Return [X, Y] of the center of cell containing provided text 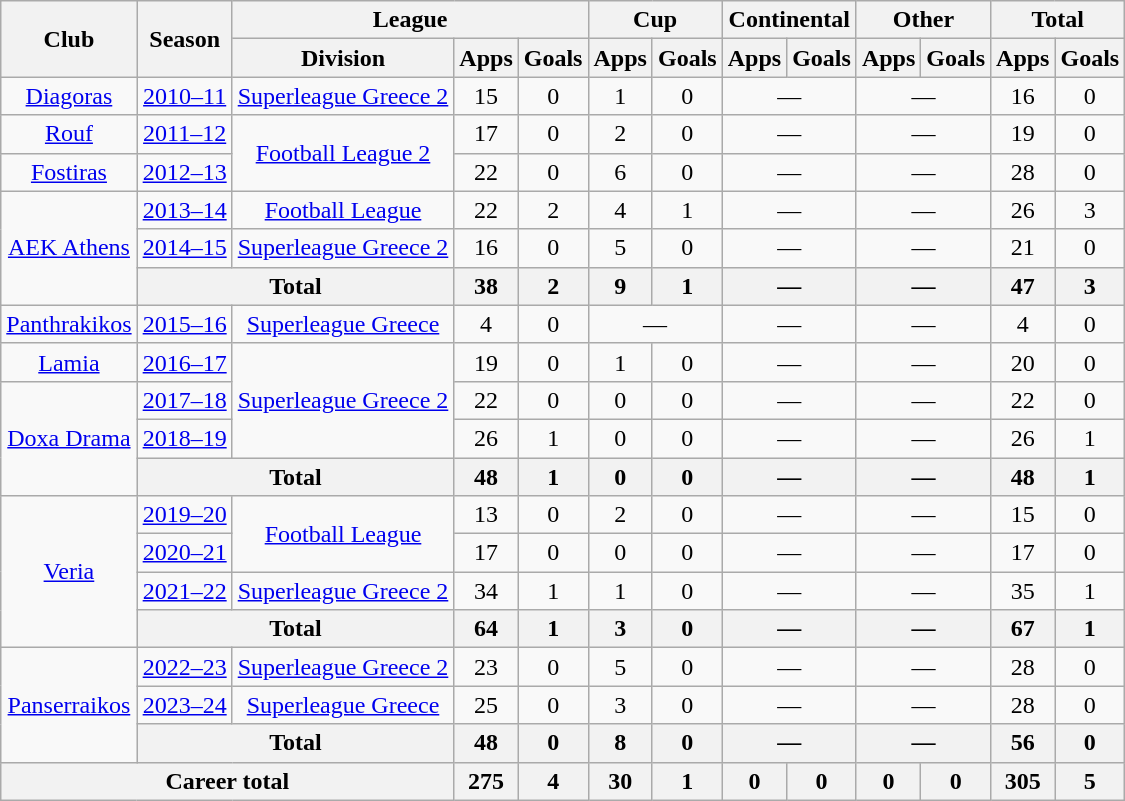
2010–11 [184, 96]
8 [620, 743]
2018–19 [184, 438]
2020–21 [184, 553]
Continental [789, 20]
23 [486, 667]
64 [486, 629]
Veria [69, 572]
47 [1023, 286]
2011–12 [184, 134]
2019–20 [184, 515]
305 [1023, 781]
56 [1023, 743]
Fostiras [69, 172]
Panserraikos [69, 705]
2017–18 [184, 400]
Season [184, 39]
Club [69, 39]
67 [1023, 629]
2014–15 [184, 248]
2023–24 [184, 705]
Cup [655, 20]
Lamia [69, 362]
Other [923, 20]
2021–22 [184, 591]
2013–14 [184, 210]
38 [486, 286]
Doxa Drama [69, 438]
275 [486, 781]
Rouf [69, 134]
34 [486, 591]
2012–13 [184, 172]
13 [486, 515]
Panthrakikos [69, 324]
League [410, 20]
9 [620, 286]
20 [1023, 362]
Football League 2 [343, 153]
30 [620, 781]
AEK Athens [69, 248]
2015–16 [184, 324]
25 [486, 705]
Division [343, 58]
Diagoras [69, 96]
21 [1023, 248]
Career total [228, 781]
35 [1023, 591]
2022–23 [184, 667]
2016–17 [184, 362]
6 [620, 172]
